Search for the cell housing the specified text and yield its [X, Y] center coordinate. 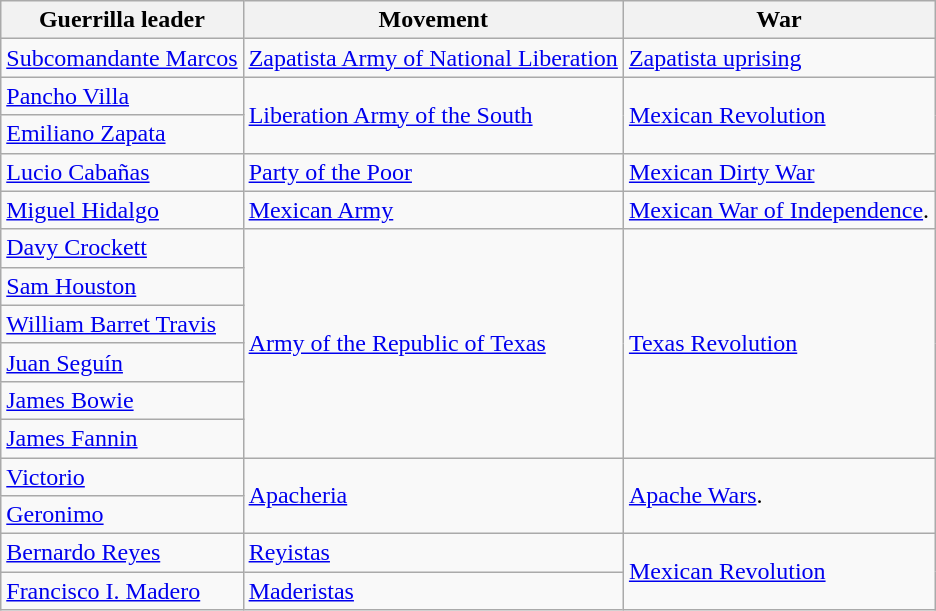
Maderistas [433, 591]
Francisco I. Madero [122, 591]
Geronimo [122, 515]
Reyistas [433, 553]
Zapatista Army of National Liberation [433, 58]
Zapatista uprising [778, 58]
James Fannin [122, 438]
Bernardo Reyes [122, 553]
Sam Houston [122, 286]
Davy Crockett [122, 248]
Liberation Army of the South [433, 115]
Texas Revolution [778, 343]
Victorio [122, 477]
James Bowie [122, 400]
Apacheria [433, 496]
Mexican War of Independence. [778, 210]
Army of the Republic of Texas [433, 343]
Mexican Dirty War [778, 172]
Lucio Cabañas [122, 172]
Pancho Villa [122, 96]
William Barret Travis [122, 324]
Emiliano Zapata [122, 134]
Movement [433, 20]
Miguel Hidalgo [122, 210]
War [778, 20]
Mexican Army [433, 210]
Party of the Poor [433, 172]
Guerrilla leader [122, 20]
Apache Wars. [778, 496]
Juan Seguín [122, 362]
Subcomandante Marcos [122, 58]
